Provide the [x, y] coordinate of the cell's center where the given text is located.  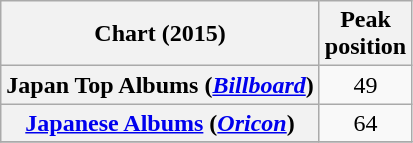
Peakposition [365, 34]
49 [365, 85]
Japan Top Albums (Billboard) [160, 85]
Japanese Albums (Oricon) [160, 123]
64 [365, 123]
Chart (2015) [160, 34]
